For the text-containing cell, return its midpoint in (X, Y) coordinate format. 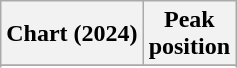
Chart (2024) (72, 34)
Peakposition (189, 34)
